For the text-containing cell, return its midpoint in [X, Y] coordinate format. 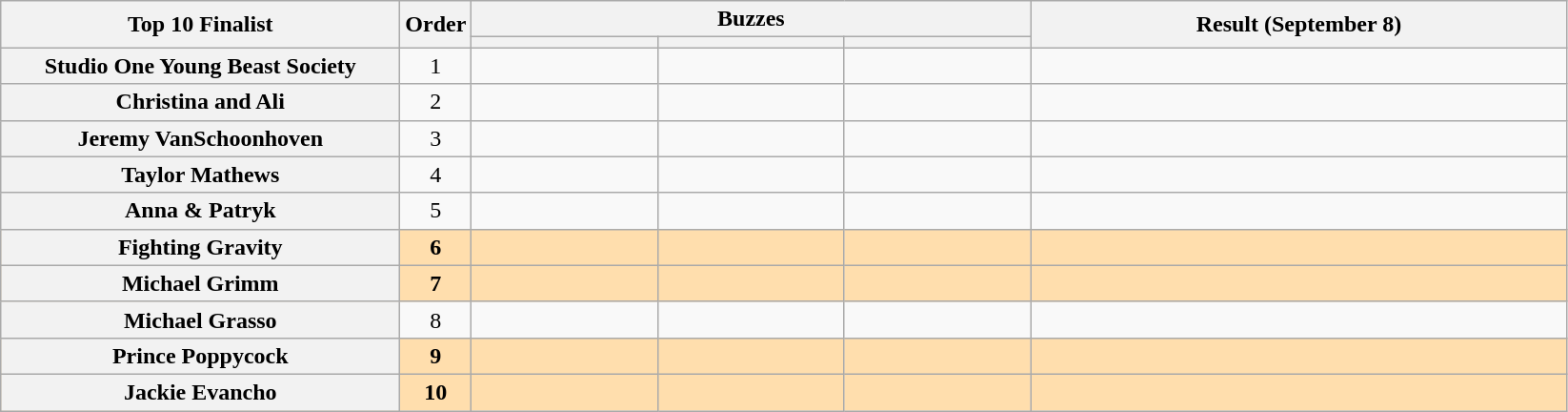
Studio One Young Beast Society [200, 66]
Order [436, 25]
Anna & Patryk [200, 211]
Fighting Gravity [200, 247]
2 [436, 102]
Result (September 8) [1299, 25]
8 [436, 319]
6 [436, 247]
Top 10 Finalist [200, 25]
Jeremy VanSchoonhoven [200, 138]
Taylor Mathews [200, 175]
Jackie Evancho [200, 392]
4 [436, 175]
1 [436, 66]
Michael Grimm [200, 283]
Buzzes [751, 19]
5 [436, 211]
9 [436, 356]
Christina and Ali [200, 102]
3 [436, 138]
10 [436, 392]
Prince Poppycock [200, 356]
7 [436, 283]
Michael Grasso [200, 319]
